Provide the (X, Y) coordinate of the cell's center where the given text is located.  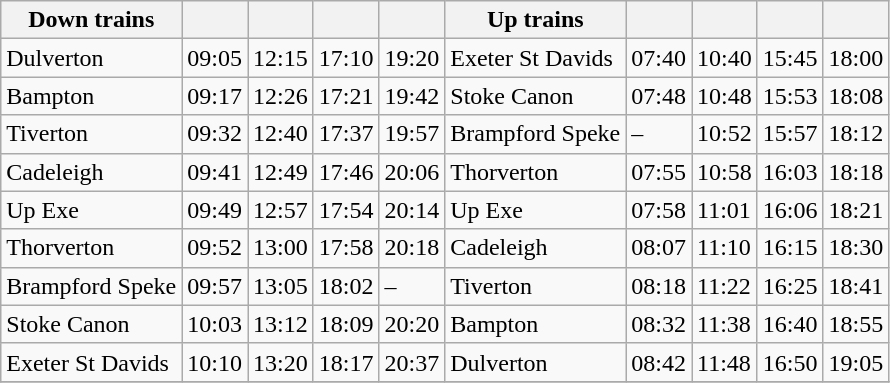
18:02 (346, 286)
08:42 (659, 362)
10:48 (725, 96)
11:38 (725, 324)
08:18 (659, 286)
08:07 (659, 248)
09:57 (215, 286)
12:40 (281, 134)
19:57 (412, 134)
11:22 (725, 286)
17:10 (346, 58)
Up trains (536, 20)
12:57 (281, 210)
07:40 (659, 58)
18:30 (856, 248)
15:45 (790, 58)
18:00 (856, 58)
09:49 (215, 210)
20:37 (412, 362)
08:32 (659, 324)
17:21 (346, 96)
13:05 (281, 286)
12:49 (281, 172)
09:41 (215, 172)
07:48 (659, 96)
17:58 (346, 248)
16:50 (790, 362)
18:08 (856, 96)
15:53 (790, 96)
12:15 (281, 58)
20:06 (412, 172)
13:12 (281, 324)
11:01 (725, 210)
10:40 (725, 58)
15:57 (790, 134)
Down trains (92, 20)
20:14 (412, 210)
13:20 (281, 362)
18:12 (856, 134)
18:41 (856, 286)
17:54 (346, 210)
13:00 (281, 248)
20:20 (412, 324)
17:46 (346, 172)
20:18 (412, 248)
10:58 (725, 172)
09:52 (215, 248)
11:10 (725, 248)
18:09 (346, 324)
09:05 (215, 58)
09:32 (215, 134)
09:17 (215, 96)
16:03 (790, 172)
18:55 (856, 324)
18:21 (856, 210)
16:25 (790, 286)
16:40 (790, 324)
18:17 (346, 362)
11:48 (725, 362)
19:42 (412, 96)
17:37 (346, 134)
16:15 (790, 248)
18:18 (856, 172)
19:05 (856, 362)
12:26 (281, 96)
16:06 (790, 210)
10:52 (725, 134)
07:58 (659, 210)
19:20 (412, 58)
07:55 (659, 172)
10:10 (215, 362)
10:03 (215, 324)
